Detect which cell encompasses the target text, then output its (x, y) center coordinate. 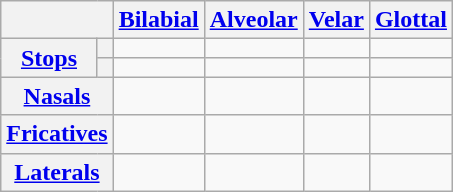
Fricatives (57, 134)
Bilabial (158, 20)
Nasals (57, 96)
Velar (336, 20)
Laterals (57, 172)
Stops (49, 58)
Glottal (410, 20)
Alveolar (254, 20)
